Output the (x, y) coordinate of the center of the cell containing the given text.  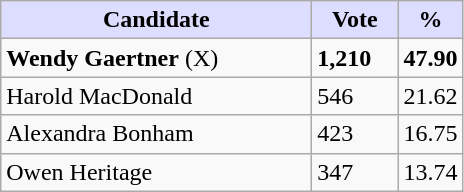
47.90 (430, 58)
21.62 (430, 96)
% (430, 20)
1,210 (355, 58)
Alexandra Bonham (156, 134)
546 (355, 96)
Owen Heritage (156, 172)
16.75 (430, 134)
Harold MacDonald (156, 96)
Vote (355, 20)
347 (355, 172)
13.74 (430, 172)
Candidate (156, 20)
Wendy Gaertner (X) (156, 58)
423 (355, 134)
